Pinpoint the cell where the given text exists, returning its [x, y] midpoint coordinate. 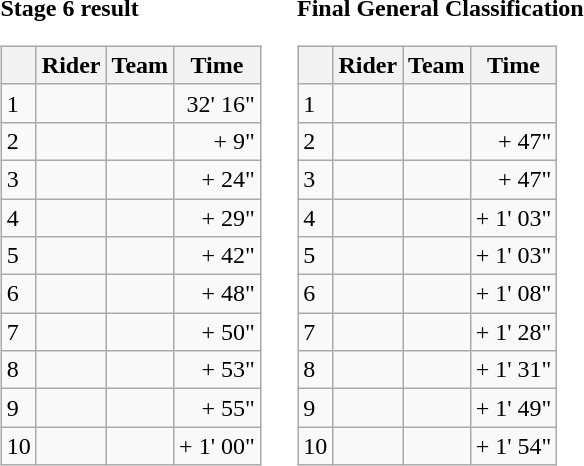
+ 1' 49" [514, 408]
+ 1' 08" [514, 294]
+ 53" [218, 370]
32' 16" [218, 103]
+ 9" [218, 141]
+ 1' 54" [514, 446]
+ 50" [218, 332]
+ 48" [218, 294]
+ 1' 00" [218, 446]
+ 1' 31" [514, 370]
+ 24" [218, 179]
+ 42" [218, 256]
+ 55" [218, 408]
+ 29" [218, 217]
+ 1' 28" [514, 332]
